From the cell containing the given text, extract its center point as [x, y] coordinate. 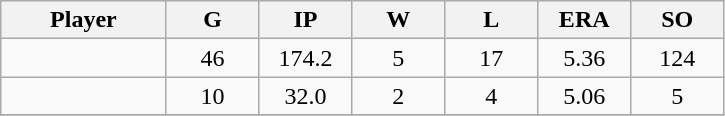
5.06 [584, 96]
32.0 [306, 96]
4 [492, 96]
46 [212, 58]
SO [678, 20]
IP [306, 20]
5.36 [584, 58]
ERA [584, 20]
L [492, 20]
G [212, 20]
124 [678, 58]
W [398, 20]
174.2 [306, 58]
Player [84, 20]
10 [212, 96]
2 [398, 96]
17 [492, 58]
